Return (X, Y) of the center of cell containing provided text 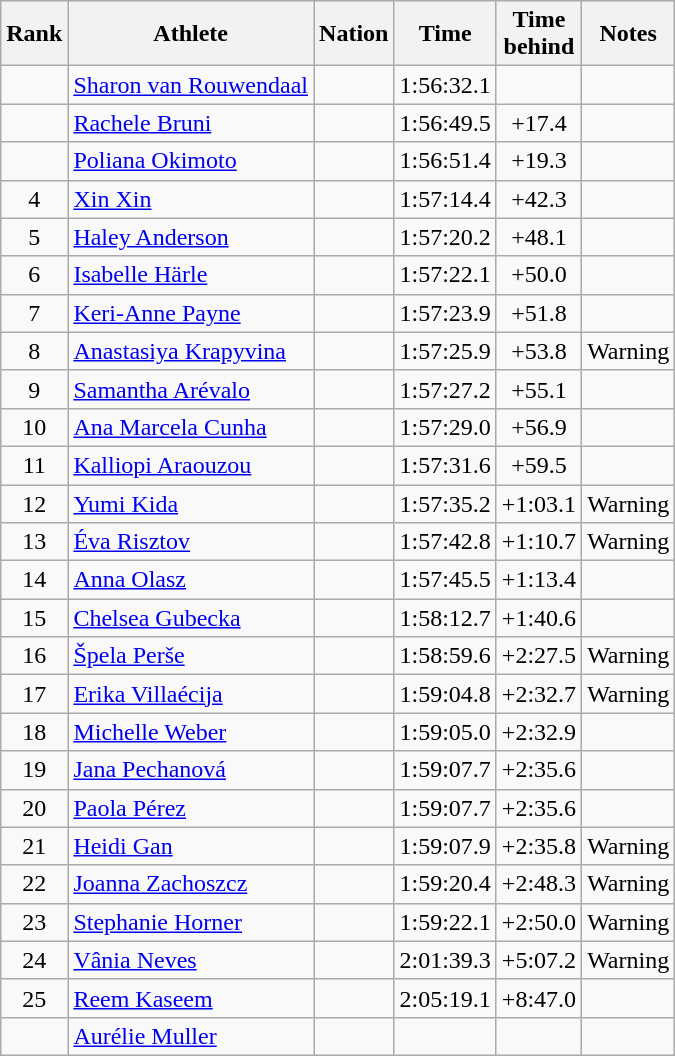
11 (34, 465)
Haley Anderson (191, 237)
5 (34, 237)
1:59:04.8 (445, 694)
Anastasiya Krapyvina (191, 351)
Kalliopi Araouzou (191, 465)
Stephanie Horner (191, 922)
22 (34, 884)
+5:07.2 (538, 960)
+1:03.1 (538, 503)
+2:48.3 (538, 884)
8 (34, 351)
2:01:39.3 (445, 960)
1:57:25.9 (445, 351)
Michelle Weber (191, 732)
Xin Xin (191, 199)
Samantha Arévalo (191, 389)
1:56:32.1 (445, 85)
+2:32.7 (538, 694)
+55.1 (538, 389)
10 (34, 427)
Špela Perše (191, 656)
16 (34, 656)
25 (34, 998)
+53.8 (538, 351)
1:57:22.1 (445, 275)
Ana Marcela Cunha (191, 427)
+19.3 (538, 161)
1:57:31.6 (445, 465)
Aurélie Muller (191, 1036)
+2:50.0 (538, 922)
Jana Pechanová (191, 770)
Nation (354, 34)
15 (34, 618)
Rank (34, 34)
2:05:19.1 (445, 998)
1:57:20.2 (445, 237)
+42.3 (538, 199)
Isabelle Härle (191, 275)
Keri-Anne Payne (191, 313)
Reem Kaseem (191, 998)
1:59:05.0 (445, 732)
Erika Villaécija (191, 694)
Timebehind (538, 34)
+2:32.9 (538, 732)
+48.1 (538, 237)
+2:35.8 (538, 846)
1:57:29.0 (445, 427)
1:59:22.1 (445, 922)
+2:27.5 (538, 656)
9 (34, 389)
Chelsea Gubecka (191, 618)
+50.0 (538, 275)
Athlete (191, 34)
Éva Risztov (191, 542)
14 (34, 580)
Joanna Zachoszcz (191, 884)
Anna Olasz (191, 580)
Paola Pérez (191, 808)
Heidi Gan (191, 846)
+17.4 (538, 123)
+51.8 (538, 313)
17 (34, 694)
+59.5 (538, 465)
20 (34, 808)
+1:10.7 (538, 542)
4 (34, 199)
1:57:42.8 (445, 542)
7 (34, 313)
Poliana Okimoto (191, 161)
Notes (628, 34)
Sharon van Rouwendaal (191, 85)
+1:40.6 (538, 618)
1:59:07.9 (445, 846)
21 (34, 846)
1:56:49.5 (445, 123)
1:56:51.4 (445, 161)
1:57:14.4 (445, 199)
Yumi Kida (191, 503)
1:57:27.2 (445, 389)
Time (445, 34)
19 (34, 770)
1:57:23.9 (445, 313)
1:57:35.2 (445, 503)
1:57:45.5 (445, 580)
1:58:12.7 (445, 618)
+1:13.4 (538, 580)
1:59:20.4 (445, 884)
6 (34, 275)
18 (34, 732)
Vânia Neves (191, 960)
24 (34, 960)
Rachele Bruni (191, 123)
+8:47.0 (538, 998)
13 (34, 542)
+56.9 (538, 427)
1:58:59.6 (445, 656)
23 (34, 922)
12 (34, 503)
